Identify which cell holds the provided text, then report its [x, y] central coordinate. 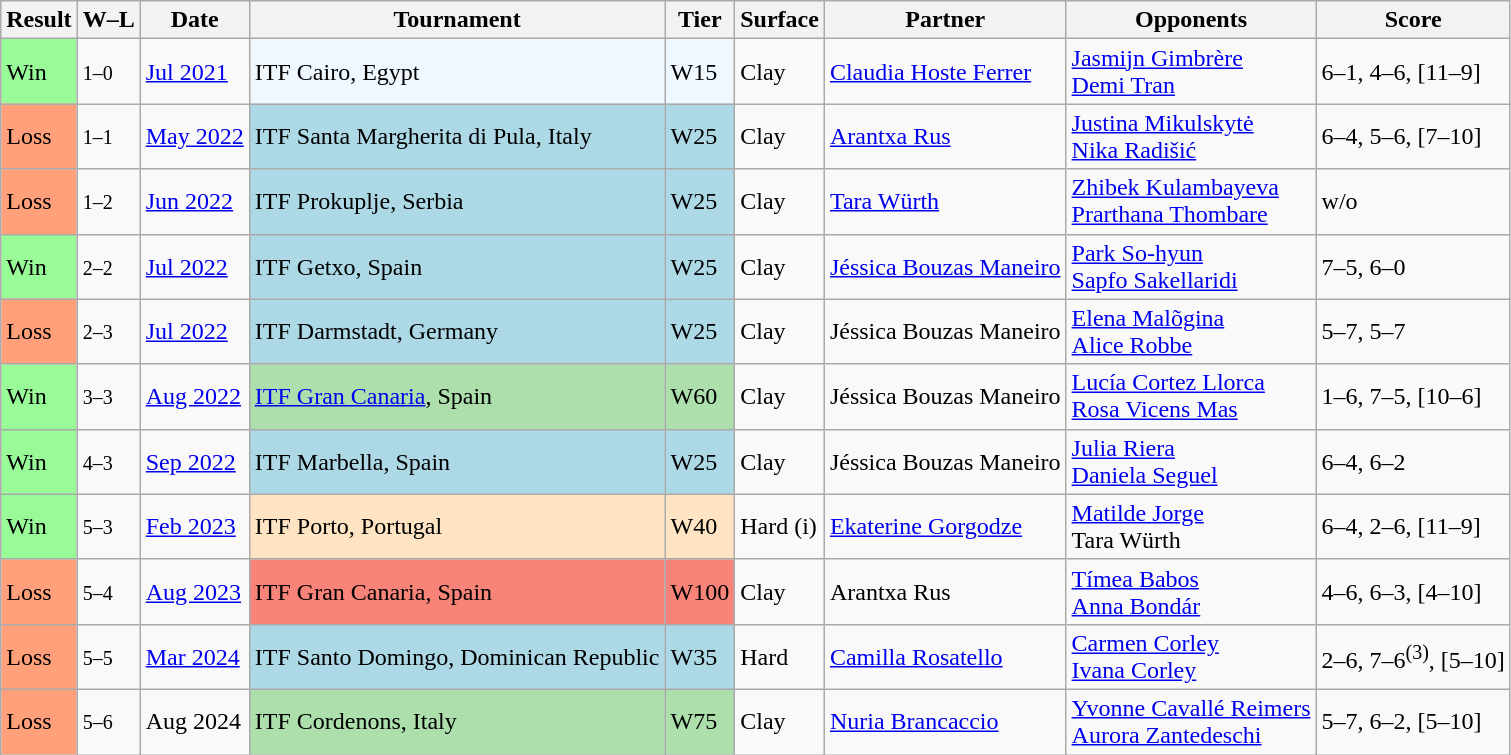
5–5 [108, 656]
6–1, 4–6, [11–9] [1413, 72]
Camilla Rosatello [945, 656]
Elena Malõgina Alice Robbe [1191, 332]
w/o [1413, 202]
W–L [108, 20]
Justina Mikulskytė Nika Radišić [1191, 136]
4–3 [108, 462]
5–6 [108, 722]
Tara Würth [945, 202]
W15 [700, 72]
Carmen Corley Ivana Corley [1191, 656]
5–7, 5–7 [1413, 332]
Park So-hyun Sapfo Sakellaridi [1191, 266]
Partner [945, 20]
6–4, 5–6, [7–10] [1413, 136]
1–2 [108, 202]
2–6, 7–6(3), [5–10] [1413, 656]
Opponents [1191, 20]
Nuria Brancaccio [945, 722]
Hard (i) [780, 526]
7–5, 6–0 [1413, 266]
W75 [700, 722]
W35 [700, 656]
Tournament [457, 20]
May 2022 [194, 136]
Ekaterine Gorgodze [945, 526]
Surface [780, 20]
Jun 2022 [194, 202]
Matilde Jorge Tara Würth [1191, 526]
2–2 [108, 266]
Date [194, 20]
Tímea Babos Anna Bondár [1191, 592]
2–3 [108, 332]
ITF Santa Margherita di Pula, Italy [457, 136]
ITF Getxo, Spain [457, 266]
Aug 2024 [194, 722]
1–0 [108, 72]
6–4, 6–2 [1413, 462]
1–1 [108, 136]
Jul 2021 [194, 72]
5–4 [108, 592]
1–6, 7–5, [10–6] [1413, 396]
ITF Darmstadt, Germany [457, 332]
Result [39, 20]
6–4, 2–6, [11–9] [1413, 526]
Lucía Cortez Llorca Rosa Vicens Mas [1191, 396]
3–3 [108, 396]
ITF Prokuplje, Serbia [457, 202]
Aug 2023 [194, 592]
Score [1413, 20]
ITF Cordenons, Italy [457, 722]
W60 [700, 396]
Feb 2023 [194, 526]
Mar 2024 [194, 656]
Tier [700, 20]
W100 [700, 592]
Yvonne Cavallé Reimers Aurora Zantedeschi [1191, 722]
Aug 2022 [194, 396]
4–6, 6–3, [4–10] [1413, 592]
Claudia Hoste Ferrer [945, 72]
W40 [700, 526]
Jasmijn Gimbrère Demi Tran [1191, 72]
Sep 2022 [194, 462]
5–7, 6–2, [5–10] [1413, 722]
Zhibek Kulambayeva Prarthana Thombare [1191, 202]
ITF Porto, Portugal [457, 526]
5–3 [108, 526]
ITF Cairo, Egypt [457, 72]
ITF Santo Domingo, Dominican Republic [457, 656]
Julia Riera Daniela Seguel [1191, 462]
Hard [780, 656]
ITF Marbella, Spain [457, 462]
